Capture the cell that displays the provided text and extract its (x, y) central coordinate. 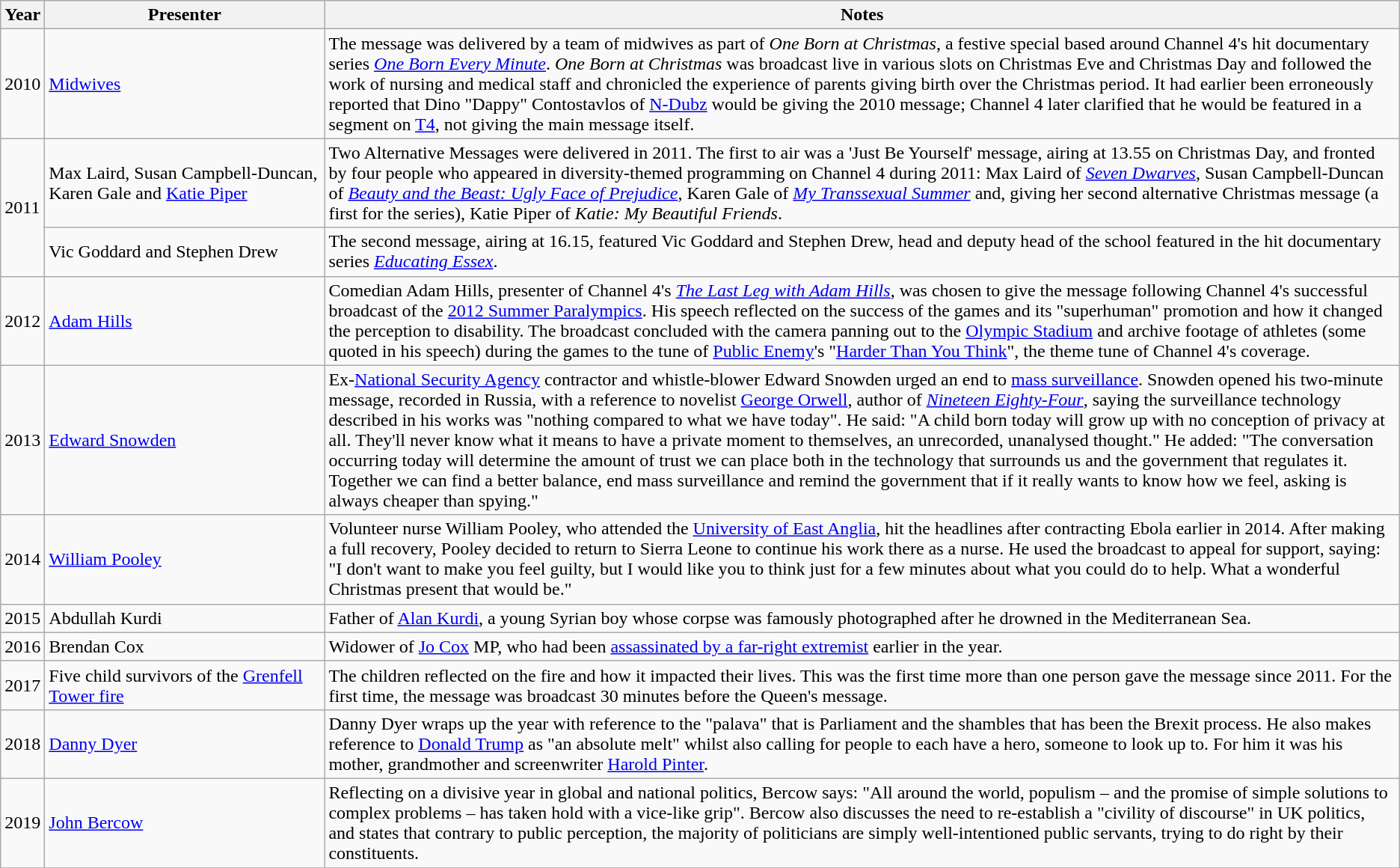
William Pooley (185, 560)
Midwives (185, 84)
Widower of Jo Cox MP, who had been assassinated by a far-right extremist earlier in the year. (862, 647)
Edward Snowden (185, 440)
Five child survivors of the Grenfell Tower fire (185, 685)
2012 (22, 320)
2017 (22, 685)
2018 (22, 744)
Year (22, 15)
Abdullah Kurdi (185, 618)
2011 (22, 207)
Father of Alan Kurdi, a young Syrian boy whose corpse was famously photographed after he drowned in the Mediterranean Sea. (862, 618)
2013 (22, 440)
Adam Hills (185, 320)
2014 (22, 560)
Vic Goddard and Stephen Drew (185, 251)
Danny Dyer (185, 744)
Notes (862, 15)
Brendan Cox (185, 647)
2016 (22, 647)
2015 (22, 618)
2010 (22, 84)
2019 (22, 823)
John Bercow (185, 823)
Presenter (185, 15)
Max Laird, Susan Campbell-Duncan, Karen Gale and Katie Piper (185, 183)
